Determine the (X, Y) coordinate at the center of the cell enclosing the given text.  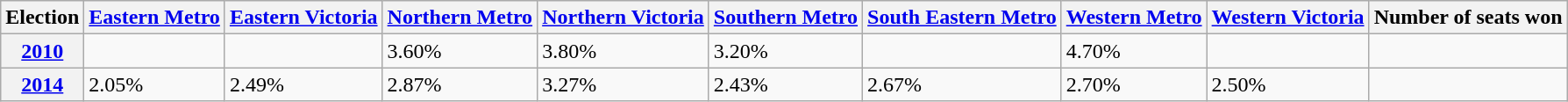
Number of seats won (1468, 18)
2.67% (963, 84)
2.43% (786, 84)
Southern Metro (786, 18)
3.60% (460, 51)
3.27% (624, 84)
Western Metro (1134, 18)
Eastern Metro (154, 18)
4.70% (1134, 51)
Northern Metro (460, 18)
Election (42, 18)
3.80% (624, 51)
2.70% (1134, 84)
2010 (42, 51)
Western Victoria (1287, 18)
Northern Victoria (624, 18)
2.49% (303, 84)
Eastern Victoria (303, 18)
2.87% (460, 84)
2014 (42, 84)
2.05% (154, 84)
2.50% (1287, 84)
3.20% (786, 51)
South Eastern Metro (963, 18)
